Output the [X, Y] coordinate of the center of the cell containing the given text.  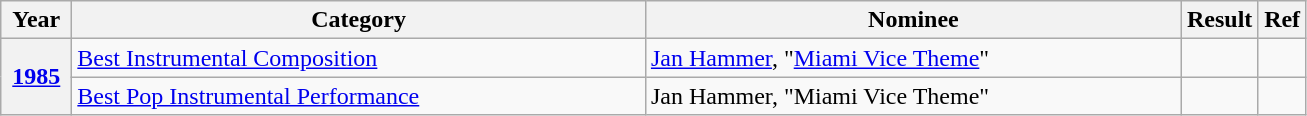
1985 [36, 77]
Category [359, 20]
Best Pop Instrumental Performance [359, 96]
Ref [1282, 20]
Result [1219, 20]
Year [36, 20]
Nominee [913, 20]
Best Instrumental Composition [359, 58]
